Capture the cell that displays the provided text and extract its (X, Y) central coordinate. 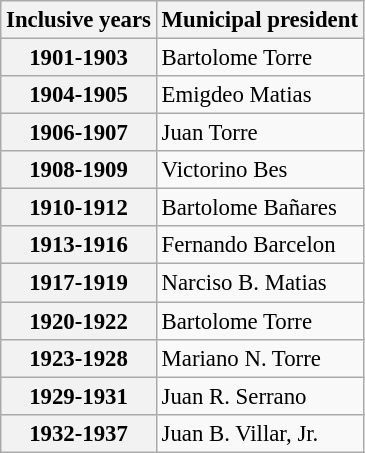
Inclusive years (79, 20)
1923-1928 (79, 358)
1908-1909 (79, 170)
1904-1905 (79, 95)
1920-1922 (79, 321)
Emigdeo Matias (260, 95)
Fernando Barcelon (260, 245)
Juan Torre (260, 133)
1906-1907 (79, 133)
Bartolome Bañares (260, 208)
1932-1937 (79, 433)
Victorino Bes (260, 170)
Municipal president (260, 20)
Mariano N. Torre (260, 358)
Juan R. Serrano (260, 396)
1901-1903 (79, 58)
Juan B. Villar, Jr. (260, 433)
1910-1912 (79, 208)
Narciso B. Matias (260, 283)
1917-1919 (79, 283)
1913-1916 (79, 245)
1929-1931 (79, 396)
